For the text-containing cell, return its midpoint in (X, Y) coordinate format. 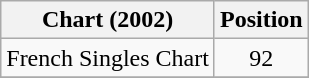
Chart (2002) (108, 20)
French Singles Chart (108, 58)
92 (261, 58)
Position (261, 20)
